Search for the cell housing the specified text and yield its (X, Y) center coordinate. 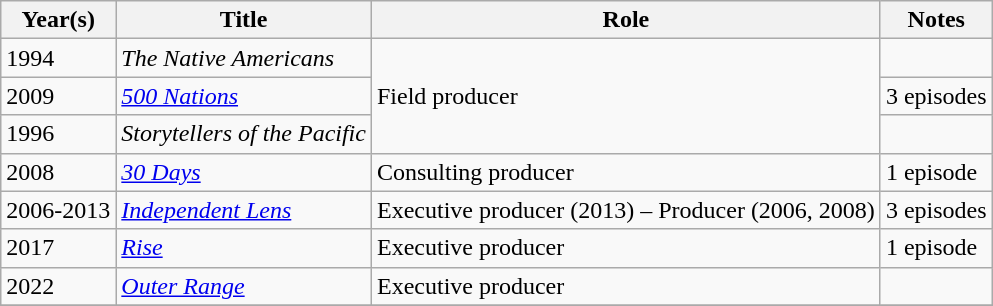
1994 (58, 58)
Outer Range (244, 286)
Year(s) (58, 20)
Rise (244, 248)
2006-2013 (58, 210)
The Native Americans (244, 58)
1996 (58, 134)
Storytellers of the Pacific (244, 134)
Role (626, 20)
2022 (58, 286)
2017 (58, 248)
500 Nations (244, 96)
30 Days (244, 172)
Field producer (626, 96)
2009 (58, 96)
Notes (936, 20)
Executive producer (2013) – Producer (2006, 2008) (626, 210)
Title (244, 20)
2008 (58, 172)
Independent Lens (244, 210)
Consulting producer (626, 172)
